Return [X, Y] of the center of cell containing provided text 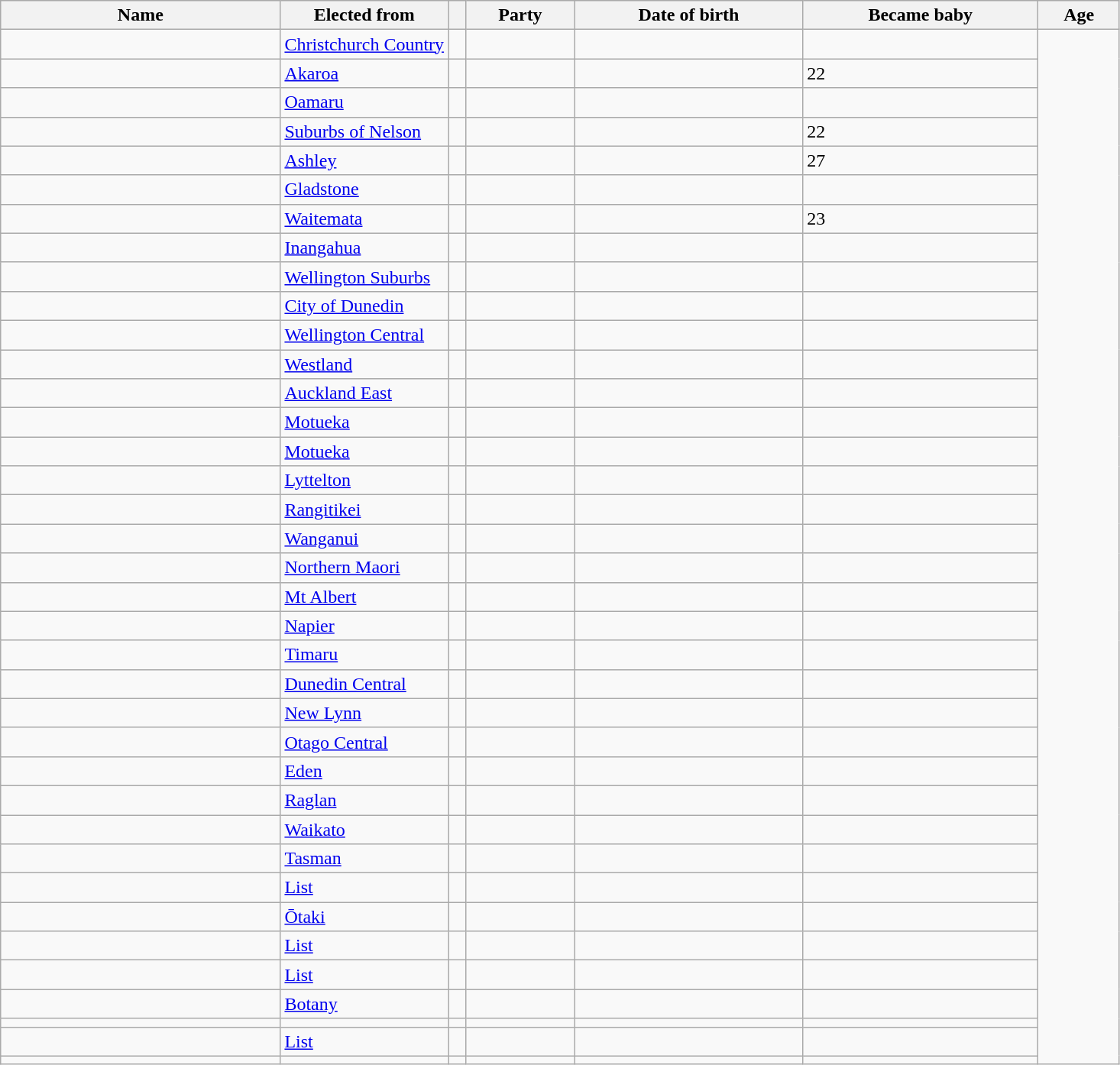
Lyttelton [364, 481]
Raglan [364, 800]
Wanganui [364, 539]
Waitemata [364, 219]
Akaroa [364, 73]
Otago Central [364, 742]
City of Dunedin [364, 306]
Wellington Central [364, 335]
Gladstone [364, 189]
Rangitikei [364, 510]
New Lynn [364, 713]
Waikato [364, 829]
27 [921, 160]
Auckland East [364, 393]
23 [921, 219]
Westland [364, 364]
Timaru [364, 655]
Age [1079, 15]
Party [521, 15]
Date of birth [688, 15]
Oamaru [364, 102]
Elected from [364, 15]
Mt Albert [364, 597]
Christchurch Country [364, 44]
Tasman [364, 859]
Ōtaki [364, 917]
Inangahua [364, 248]
Northern Maori [364, 568]
Botany [364, 1004]
Eden [364, 771]
Napier [364, 626]
Suburbs of Nelson [364, 131]
Ashley [364, 160]
Dunedin Central [364, 684]
Name [141, 15]
Wellington Suburbs [364, 277]
Became baby [921, 15]
